Determine the [x, y] coordinate at the center of the cell enclosing the given text.  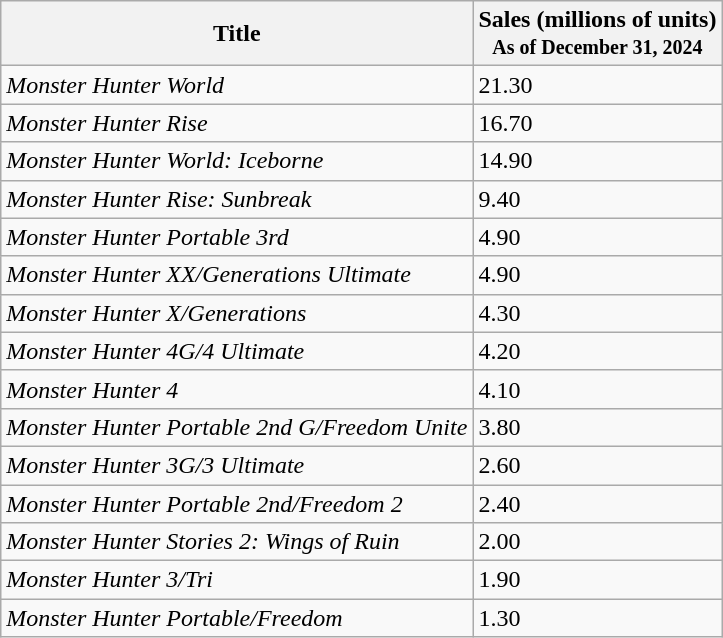
Monster Hunter Rise: Sunbreak [237, 199]
Monster Hunter World [237, 85]
Monster Hunter Rise [237, 123]
9.40 [598, 199]
Title [237, 34]
Monster Hunter Portable/Freedom [237, 618]
21.30 [598, 85]
1.90 [598, 580]
4.10 [598, 389]
Monster Hunter Portable 2nd/Freedom 2 [237, 503]
Monster Hunter 3/Tri [237, 580]
16.70 [598, 123]
Monster Hunter Stories 2: Wings of Ruin [237, 542]
4.30 [598, 313]
Monster Hunter XX/Generations Ultimate [237, 275]
Monster Hunter 4 [237, 389]
Sales (millions of units)As of December 31, 2024 [598, 34]
Monster Hunter 4G/4 Ultimate [237, 351]
2.60 [598, 465]
Monster Hunter 3G/3 Ultimate [237, 465]
14.90 [598, 161]
Monster Hunter World: Iceborne [237, 161]
1.30 [598, 618]
4.20 [598, 351]
3.80 [598, 427]
2.00 [598, 542]
Monster Hunter X/Generations [237, 313]
Monster Hunter Portable 3rd [237, 237]
Monster Hunter Portable 2nd G/Freedom Unite [237, 427]
2.40 [598, 503]
